For the text-containing cell, return its midpoint in (X, Y) coordinate format. 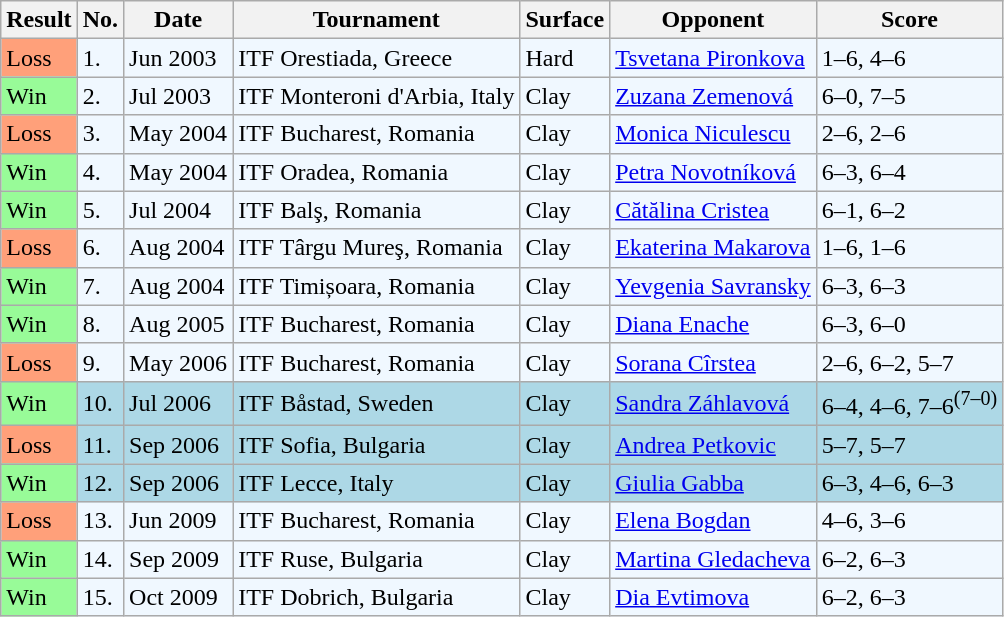
ITF Monteroni d'Arbia, Italy (376, 96)
ITF Timișoara, Romania (376, 286)
Score (909, 20)
6–3, 6–3 (909, 286)
Cătălina Cristea (714, 210)
Date (178, 20)
3. (100, 134)
6. (100, 248)
6–3, 6–4 (909, 172)
ITF Târgu Mureş, Romania (376, 248)
ITF Dobrich, Bulgaria (376, 597)
Jul 2006 (178, 404)
Elena Bogdan (714, 521)
No. (100, 20)
Surface (565, 20)
7. (100, 286)
Monica Niculescu (714, 134)
Andrea Petkovic (714, 445)
May 2006 (178, 362)
Jul 2003 (178, 96)
Ekaterina Makarova (714, 248)
Giulia Gabba (714, 483)
5–7, 5–7 (909, 445)
1. (100, 58)
Zuzana Zemenová (714, 96)
Jun 2003 (178, 58)
Diana Enache (714, 324)
Sorana Cîrstea (714, 362)
Sandra Záhlavová (714, 404)
1–6, 4–6 (909, 58)
2. (100, 96)
4–6, 3–6 (909, 521)
Oct 2009 (178, 597)
6–0, 7–5 (909, 96)
Sep 2009 (178, 559)
Yevgenia Savransky (714, 286)
4. (100, 172)
6–3, 6–0 (909, 324)
Dia Evtimova (714, 597)
ITF Sofia, Bulgaria (376, 445)
Hard (565, 58)
6–1, 6–2 (909, 210)
6–3, 4–6, 6–3 (909, 483)
12. (100, 483)
6–4, 4–6, 7–6(7–0) (909, 404)
ITF Oradea, Romania (376, 172)
1–6, 1–6 (909, 248)
10. (100, 404)
2–6, 2–6 (909, 134)
Martina Gledacheva (714, 559)
ITF Lecce, Italy (376, 483)
9. (100, 362)
15. (100, 597)
11. (100, 445)
Result (39, 20)
ITF Båstad, Sweden (376, 404)
ITF Orestiada, Greece (376, 58)
2–6, 6–2, 5–7 (909, 362)
Aug 2005 (178, 324)
5. (100, 210)
Petra Novotníková (714, 172)
Jun 2009 (178, 521)
Tsvetana Pironkova (714, 58)
8. (100, 324)
13. (100, 521)
Jul 2004 (178, 210)
Opponent (714, 20)
14. (100, 559)
ITF Balş, Romania (376, 210)
ITF Ruse, Bulgaria (376, 559)
Tournament (376, 20)
